Locate the cell with the specified text and output its [X, Y] center coordinate. 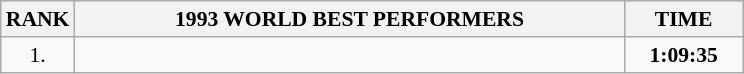
1. [38, 55]
1:09:35 [684, 55]
RANK [38, 19]
1993 WORLD BEST PERFORMERS [349, 19]
TIME [684, 19]
